Search for the cell housing the specified text and yield its (X, Y) center coordinate. 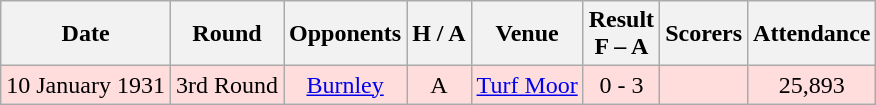
Burnley (346, 85)
3rd Round (226, 85)
A (439, 85)
Date (86, 34)
Round (226, 34)
ResultF – A (621, 34)
25,893 (812, 85)
Venue (527, 34)
Turf Moor (527, 85)
Scorers (704, 34)
Opponents (346, 34)
0 - 3 (621, 85)
H / A (439, 34)
Attendance (812, 34)
10 January 1931 (86, 85)
